Search for the cell housing the specified text and yield its [x, y] center coordinate. 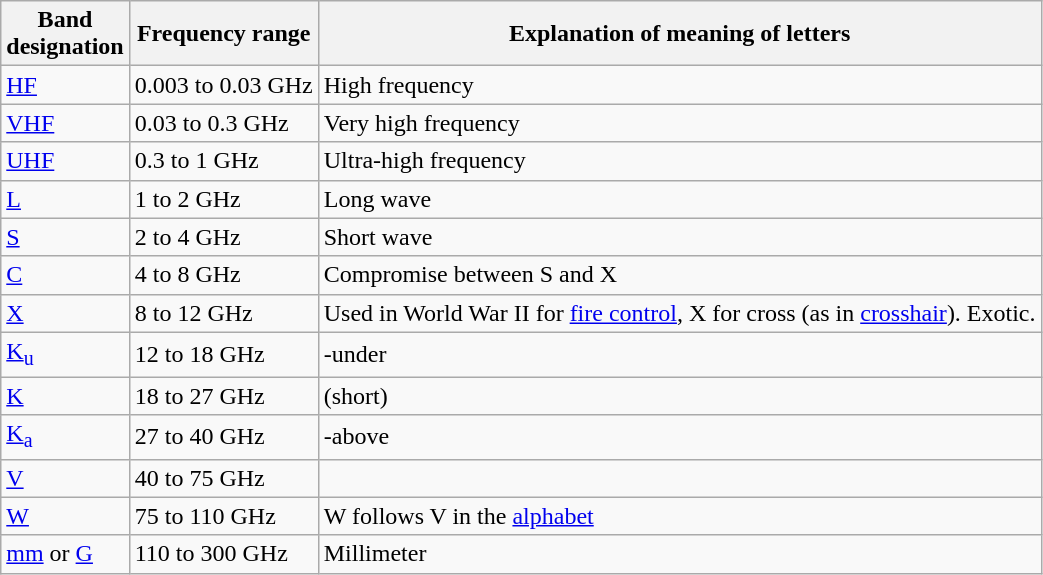
Very high frequency [680, 123]
75 to 110 GHz [224, 516]
Banddesignation [65, 34]
2 to 4 GHz [224, 237]
Ka [65, 437]
Explanation of meaning of letters [680, 34]
Frequency range [224, 34]
-under [680, 354]
K [65, 396]
V [65, 478]
S [65, 237]
Ultra-high frequency [680, 161]
L [65, 199]
Long wave [680, 199]
Short wave [680, 237]
-above [680, 437]
4 to 8 GHz [224, 275]
Millimeter [680, 554]
40 to 75 GHz [224, 478]
12 to 18 GHz [224, 354]
High frequency [680, 85]
110 to 300 GHz [224, 554]
Compromise between S and X [680, 275]
mm or G [65, 554]
Used in World War II for fire control, X for cross (as in crosshair). Exotic. [680, 313]
HF [65, 85]
0.3 to 1 GHz [224, 161]
8 to 12 GHz [224, 313]
0.003 to 0.03 GHz [224, 85]
W [65, 516]
VHF [65, 123]
W follows V in the alphabet [680, 516]
(short) [680, 396]
C [65, 275]
UHF [65, 161]
Ku [65, 354]
0.03 to 0.3 GHz [224, 123]
18 to 27 GHz [224, 396]
27 to 40 GHz [224, 437]
1 to 2 GHz [224, 199]
X [65, 313]
